Pinpoint the cell where the given text exists, returning its (x, y) midpoint coordinate. 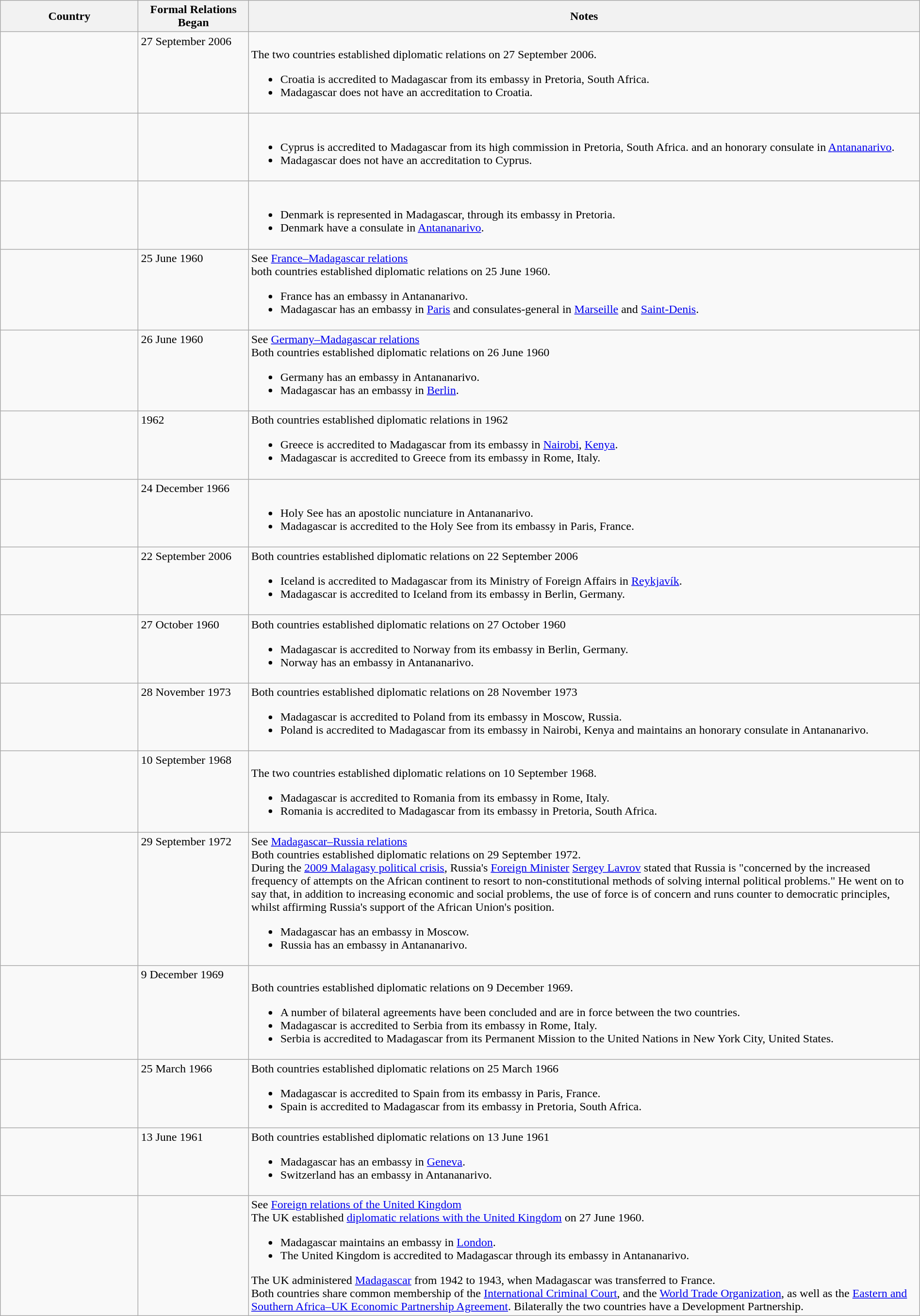
Holy See has an apostolic nunciature in Antananarivo.Madagascar is accredited to the Holy See from its embassy in Paris, France. (584, 513)
9 December 1969 (193, 1013)
22 September 2006 (193, 581)
Both countries established diplomatic relations on 13 June 1961Madagascar has an embassy in Geneva.Switzerland has an embassy in Antananarivo. (584, 1162)
26 June 1960 (193, 371)
10 September 1968 (193, 791)
Country (69, 16)
27 September 2006 (193, 73)
24 December 1966 (193, 513)
25 March 1966 (193, 1094)
29 September 1972 (193, 899)
Denmark is represented in Madagascar, through its embassy in Pretoria.Denmark have a consulate in Antananarivo. (584, 215)
28 November 1973 (193, 717)
1962 (193, 445)
27 October 1960 (193, 649)
25 June 1960 (193, 289)
Notes (584, 16)
Formal Relations Began (193, 16)
13 June 1961 (193, 1162)
